Output the (X, Y) coordinate of the center of the cell containing the given text.  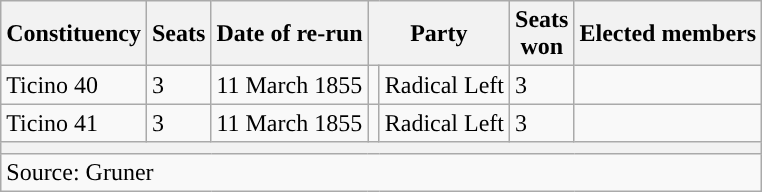
Source: Gruner (382, 172)
Ticino 41 (74, 123)
Constituency (74, 34)
Seatswon (542, 34)
Seats (178, 34)
Date of re-run (290, 34)
Party (438, 34)
Elected members (668, 34)
Ticino 40 (74, 85)
